From the cell containing the given text, extract its center point as [x, y] coordinate. 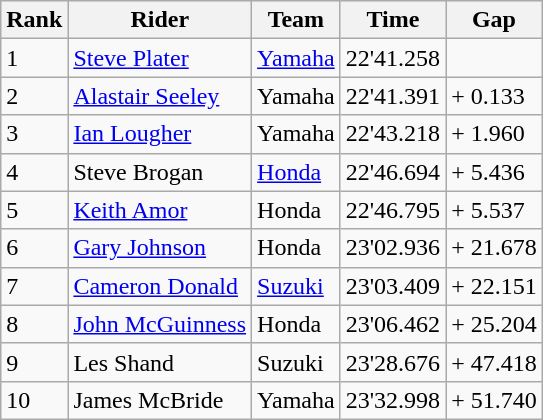
2 [34, 96]
Rank [34, 20]
6 [34, 248]
4 [34, 172]
Ian Lougher [160, 134]
+ 25.204 [494, 324]
Cameron Donald [160, 286]
+ 51.740 [494, 400]
23'02.936 [392, 248]
22'41.391 [392, 96]
Rider [160, 20]
+ 1.960 [494, 134]
+ 47.418 [494, 362]
Gary Johnson [160, 248]
Team [296, 20]
+ 5.537 [494, 210]
+ 21.678 [494, 248]
8 [34, 324]
+ 0.133 [494, 96]
22'43.218 [392, 134]
22'46.694 [392, 172]
John McGuinness [160, 324]
Steve Plater [160, 58]
Keith Amor [160, 210]
5 [34, 210]
23'28.676 [392, 362]
23'03.409 [392, 286]
+ 22.151 [494, 286]
+ 5.436 [494, 172]
3 [34, 134]
James McBride [160, 400]
23'06.462 [392, 324]
7 [34, 286]
Time [392, 20]
Steve Brogan [160, 172]
23'32.998 [392, 400]
10 [34, 400]
Les Shand [160, 362]
Gap [494, 20]
1 [34, 58]
22'41.258 [392, 58]
22'46.795 [392, 210]
Alastair Seeley [160, 96]
9 [34, 362]
